Locate the cell with the specified text and output its (x, y) center coordinate. 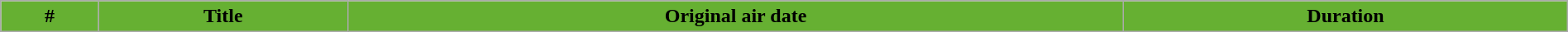
Original air date (735, 16)
Duration (1346, 16)
Title (223, 16)
# (50, 16)
